Pinpoint the cell where the given text exists, returning its (x, y) midpoint coordinate. 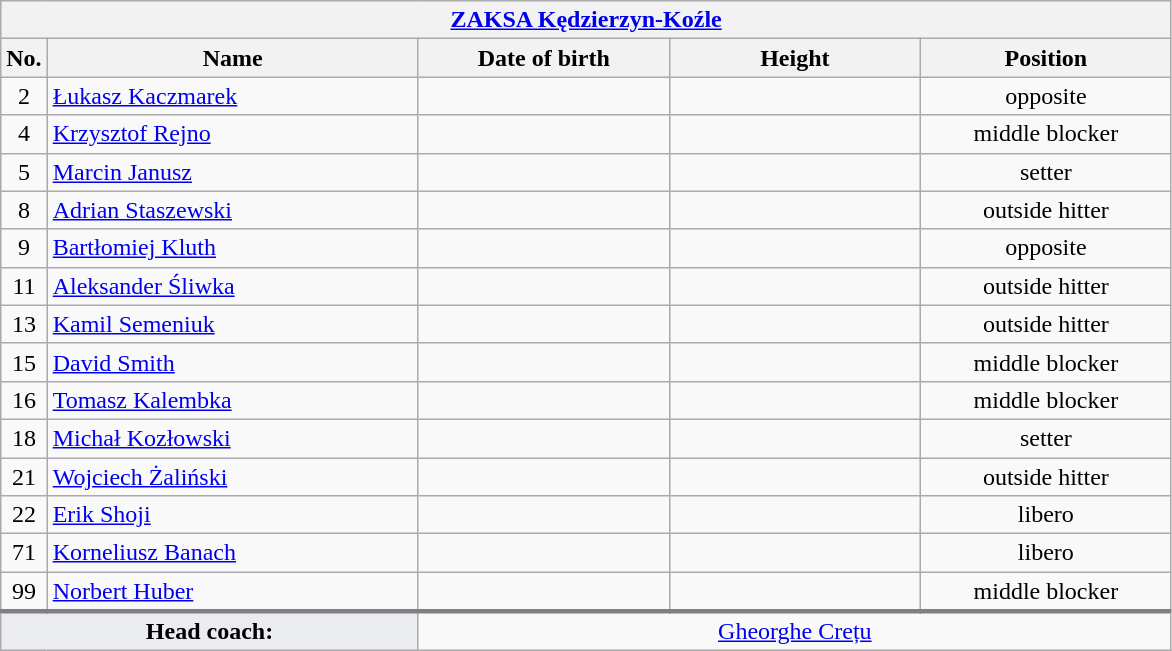
David Smith (232, 362)
No. (24, 58)
16 (24, 400)
Wojciech Żaliński (232, 477)
Date of birth (544, 58)
9 (24, 248)
22 (24, 515)
8 (24, 210)
5 (24, 172)
15 (24, 362)
Michał Kozłowski (232, 438)
11 (24, 286)
Korneliusz Banach (232, 553)
Name (232, 58)
13 (24, 324)
Erik Shoji (232, 515)
Marcin Janusz (232, 172)
2 (24, 96)
21 (24, 477)
Kamil Semeniuk (232, 324)
99 (24, 592)
Height (794, 58)
Aleksander Śliwka (232, 286)
Position (1046, 58)
Tomasz Kalembka (232, 400)
Norbert Huber (232, 592)
Bartłomiej Kluth (232, 248)
Krzysztof Rejno (232, 134)
Gheorghe Crețu (794, 631)
Adrian Staszewski (232, 210)
Łukasz Kaczmarek (232, 96)
Head coach: (210, 631)
ZAKSA Kędzierzyn-Koźle (586, 20)
18 (24, 438)
71 (24, 553)
4 (24, 134)
